Capture the cell that displays the provided text and extract its (X, Y) central coordinate. 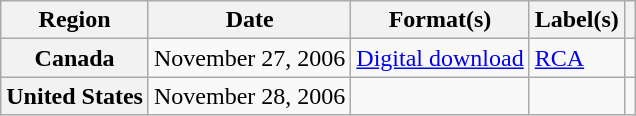
Region (75, 20)
Label(s) (576, 20)
Format(s) (440, 20)
November 28, 2006 (249, 96)
Digital download (440, 58)
RCA (576, 58)
November 27, 2006 (249, 58)
Canada (75, 58)
United States (75, 96)
Date (249, 20)
